Extract the (x, y) coordinate from the center of the cell holding the provided text.  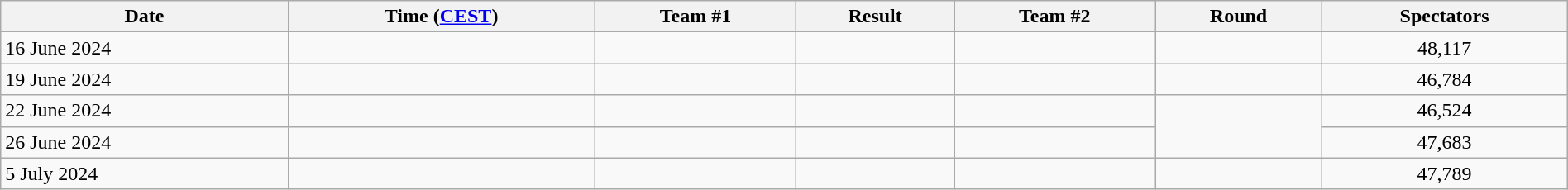
Team #2 (1055, 17)
47,789 (1444, 173)
22 June 2024 (144, 111)
46,784 (1444, 79)
19 June 2024 (144, 79)
26 June 2024 (144, 142)
16 June 2024 (144, 48)
Date (144, 17)
Round (1239, 17)
5 July 2024 (144, 173)
47,683 (1444, 142)
Time (CEST) (442, 17)
Result (875, 17)
48,117 (1444, 48)
Spectators (1444, 17)
46,524 (1444, 111)
Team #1 (696, 17)
